From the cell containing the given text, extract its center point as [X, Y] coordinate. 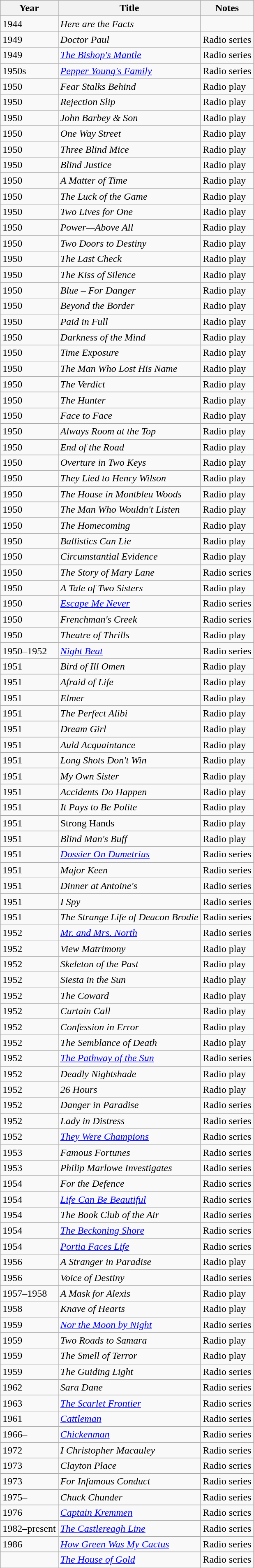
They Lied to Henry Wilson [129, 478]
1961 [29, 1419]
The Beckoning Shore [129, 1231]
Ballistics Can Lie [129, 541]
A Matter of Time [129, 180]
Dinner at Antoine's [129, 886]
Clayton Place [129, 1466]
Doctor Paul [129, 40]
The Scarlet Frontier [129, 1403]
Major Keen [129, 870]
The Kiss of Silence [129, 275]
1950–1952 [29, 651]
Year [29, 8]
John Barbey & Son [129, 118]
Always Room at the Top [129, 431]
How Green Was My Cactus [129, 1544]
Title [129, 8]
Portia Faces Life [129, 1246]
26 Hours [129, 1090]
Lady in Distress [129, 1121]
View Matrimony [129, 948]
Strong Hands [129, 823]
Nor the Moon by Night [129, 1325]
1976 [29, 1513]
1975– [29, 1497]
Blind Justice [129, 165]
The Man Who Wouldn't Listen [129, 510]
The Perfect Alibi [129, 714]
Elmer [129, 698]
The Bishop's Mantle [129, 55]
A Mask for Alexis [129, 1293]
1950s [29, 71]
The Story of Mary Lane [129, 572]
For the Defence [129, 1183]
1966– [29, 1434]
Fear Stalks Behind [129, 86]
1962 [29, 1387]
Frenchman's Creek [129, 619]
Curtain Call [129, 1011]
Circumstantial Evidence [129, 557]
Power—Above All [129, 228]
Famous Fortunes [129, 1152]
Cattleman [129, 1419]
1986 [29, 1544]
Pepper Young's Family [129, 71]
Siesta in the Sun [129, 980]
1944 [29, 24]
Beyond the Border [129, 306]
Chickenman [129, 1434]
1958 [29, 1309]
Deadly Nightshade [129, 1074]
Afraid of Life [129, 682]
The Book Club of the Air [129, 1215]
Two Doors to Destiny [129, 243]
Dream Girl [129, 729]
Overture in Two Keys [129, 463]
A Tale of Two Sisters [129, 588]
Blind Man's Buff [129, 839]
Here are the Facts [129, 24]
The Homecoming [129, 525]
Long Shots Don't Win [129, 761]
Knave of Hearts [129, 1309]
The Last Check [129, 259]
The Man Who Lost His Name [129, 369]
End of the Road [129, 447]
The Strange Life of Deacon Brodie [129, 917]
The Hunter [129, 400]
A Stranger in Paradise [129, 1262]
Two Lives for One [129, 212]
My Own Sister [129, 776]
1957–1958 [29, 1293]
Three Blind Mice [129, 149]
The Semblance of Death [129, 1043]
Darkness of the Mind [129, 337]
Auld Acquaintance [129, 745]
Paid in Full [129, 322]
The Smell of Terror [129, 1356]
Time Exposure [129, 353]
Life Can Be Beautiful [129, 1199]
The House in Montbleu Woods [129, 494]
1982–present [29, 1528]
Notes [227, 8]
I Spy [129, 901]
Danger in Paradise [129, 1105]
For Infamous Conduct [129, 1482]
Two Roads to Samara [129, 1340]
They Were Champions [129, 1136]
Accidents Do Happen [129, 792]
Sara Dane [129, 1387]
Face to Face [129, 415]
Philip Marlowe Investigates [129, 1168]
Night Beat [129, 651]
One Way Street [129, 133]
1963 [29, 1403]
The Luck of the Game [129, 196]
The Castlereagh Line [129, 1528]
Theatre of Thrills [129, 635]
Bird of Ill Omen [129, 666]
The Guiding Light [129, 1372]
It Pays to Be Polite [129, 807]
The Coward [129, 996]
The Verdict [129, 384]
1972 [29, 1450]
Voice of Destiny [129, 1278]
Confession in Error [129, 1027]
Mr. and Mrs. North [129, 933]
Dossier On Dumetrius [129, 854]
The Pathway of the Sun [129, 1058]
Captain Kremmen [129, 1513]
The House of Gold [129, 1560]
Escape Me Never [129, 604]
Skeleton of the Past [129, 964]
Chuck Chunder [129, 1497]
I Christopher Macauley [129, 1450]
Rejection Slip [129, 102]
Blue – For Danger [129, 290]
